Scan for the cell matching the given text and deliver its (x, y) coordinate at center. 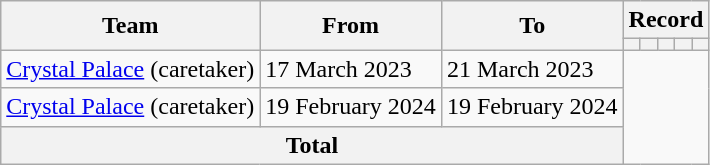
17 March 2023 (351, 69)
Total (312, 145)
Team (130, 26)
21 March 2023 (532, 69)
From (351, 26)
To (532, 26)
Record (666, 20)
